Locate the cell with the specified text and output its [X, Y] center coordinate. 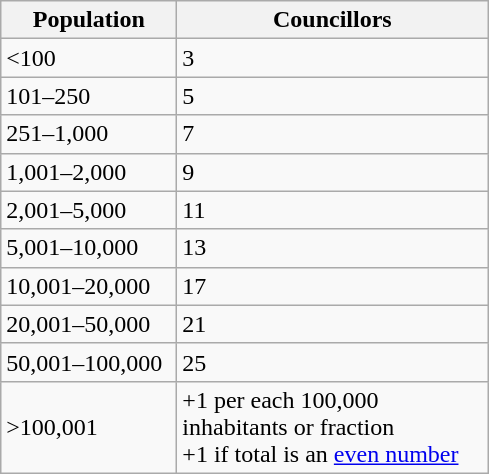
10,001–20,000 [89, 286]
25 [332, 362]
2,001–5,000 [89, 210]
>100,001 [89, 427]
21 [332, 324]
50,001–100,000 [89, 362]
<100 [89, 58]
251–1,000 [89, 134]
5,001–10,000 [89, 248]
+1 per each 100,000 inhabitants or fraction+1 if total is an even number [332, 427]
7 [332, 134]
11 [332, 210]
13 [332, 248]
Councillors [332, 20]
20,001–50,000 [89, 324]
Population [89, 20]
5 [332, 96]
9 [332, 172]
101–250 [89, 96]
17 [332, 286]
1,001–2,000 [89, 172]
3 [332, 58]
